Provide the [x, y] coordinate of the cell's center where the given text is located.  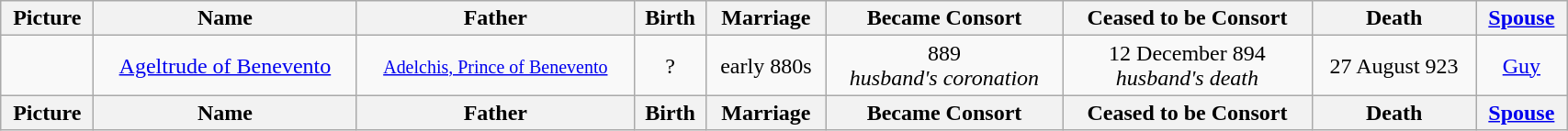
889 husband's coronation [944, 66]
12 December 894husband's death [1187, 66]
Guy [1521, 66]
Ageltrude of Benevento [225, 66]
early 880s [766, 66]
Adelchis, Prince of Benevento [496, 66]
27 August 923 [1394, 66]
? [671, 66]
